Pinpoint the cell where the given text exists, returning its [X, Y] midpoint coordinate. 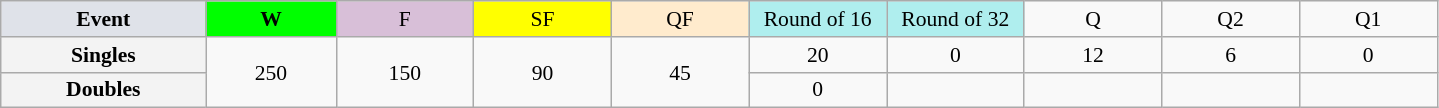
90 [543, 72]
Singles [104, 55]
Round of 16 [818, 19]
20 [818, 55]
W [271, 19]
150 [405, 72]
12 [1093, 55]
F [405, 19]
Q1 [1368, 19]
45 [680, 72]
Round of 32 [955, 19]
Q [1093, 19]
QF [680, 19]
Doubles [104, 90]
Q2 [1231, 19]
SF [543, 19]
Event [104, 19]
250 [271, 72]
6 [1231, 55]
